Extract the (X, Y) coordinate from the center of the cell holding the provided text.  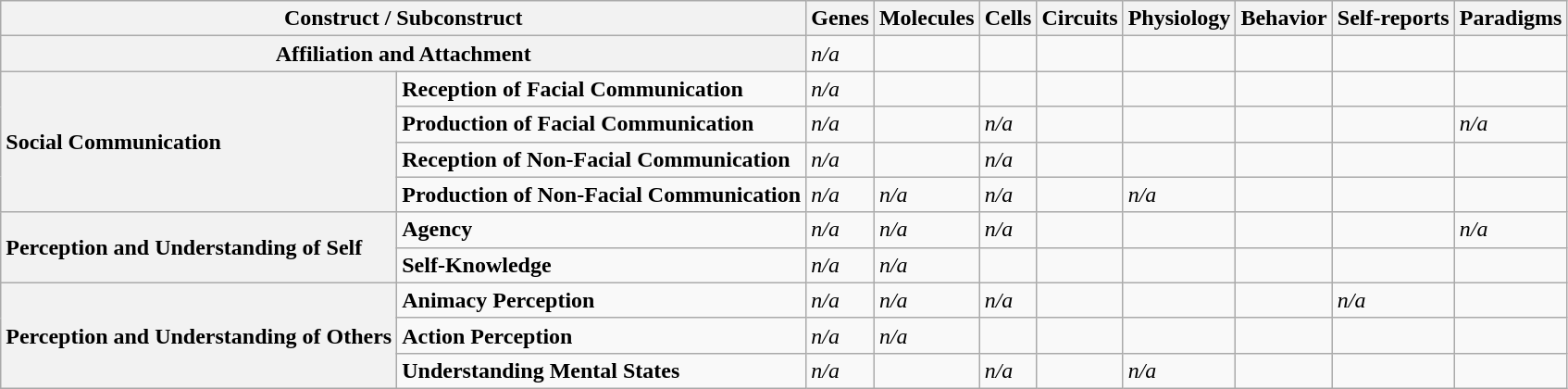
Affiliation and Attachment (404, 54)
Perception and Understanding of Self (199, 247)
Behavior (1284, 19)
Reception of Non-Facial Communication (602, 159)
Self-reports (1393, 19)
Production of Non-Facial Communication (602, 194)
Circuits (1079, 19)
Animacy Perception (602, 300)
Paradigms (1511, 19)
Understanding Mental States (602, 370)
Molecules (927, 19)
Construct / Subconstruct (404, 19)
Perception and Understanding of Others (199, 335)
Social Communication (199, 142)
Self-Knowledge (602, 265)
Action Perception (602, 335)
Production of Facial Communication (602, 124)
Genes (840, 19)
Physiology (1179, 19)
Cells (1008, 19)
Reception of Facial Communication (602, 89)
Agency (602, 230)
